Return [X, Y] of the center of cell containing provided text 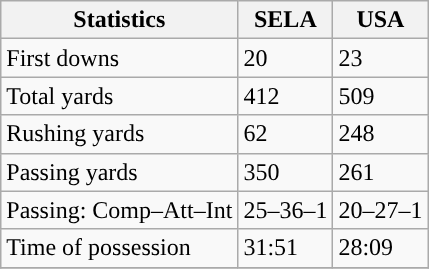
31:51 [286, 248]
28:09 [380, 248]
Passing yards [120, 172]
First downs [120, 58]
Rushing yards [120, 134]
Statistics [120, 20]
USA [380, 20]
412 [286, 96]
23 [380, 58]
350 [286, 172]
261 [380, 172]
20 [286, 58]
SELA [286, 20]
62 [286, 134]
248 [380, 134]
509 [380, 96]
Passing: Comp–Att–Int [120, 210]
25–36–1 [286, 210]
20–27–1 [380, 210]
Total yards [120, 96]
Time of possession [120, 248]
